Identify which cell holds the provided text, then report its [X, Y] central coordinate. 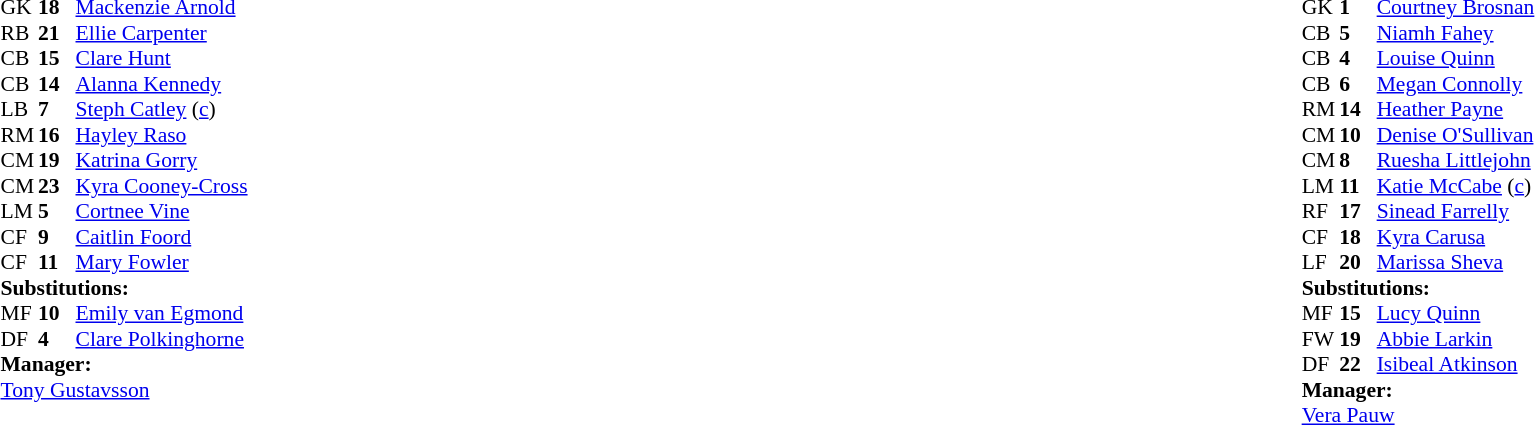
Louise Quinn [1456, 59]
Emily van Egmond [162, 313]
Clare Polkinghorne [162, 339]
Katrina Gorry [162, 161]
Clare Hunt [162, 59]
20 [1358, 263]
Kyra Carusa [1456, 237]
8 [1358, 161]
Niamh Fahey [1456, 33]
6 [1358, 84]
LB [19, 109]
RB [19, 33]
22 [1358, 365]
23 [57, 186]
Heather Payne [1456, 109]
Kyra Cooney-Cross [162, 186]
Lucy Quinn [1456, 313]
RF [1321, 211]
Mary Fowler [162, 263]
Cortnee Vine [162, 211]
Tony Gustavsson [124, 390]
Megan Connolly [1456, 84]
Katie McCabe (c) [1456, 186]
Marissa Sheva [1456, 263]
9 [57, 237]
Hayley Raso [162, 135]
FW [1321, 339]
7 [57, 109]
LF [1321, 263]
Sinead Farrelly [1456, 211]
Alanna Kennedy [162, 84]
18 [1358, 237]
Steph Catley (c) [162, 109]
17 [1358, 211]
Denise O'Sullivan [1456, 135]
Isibeal Atkinson [1456, 365]
Caitlin Foord [162, 237]
Ellie Carpenter [162, 33]
Abbie Larkin [1456, 339]
Ruesha Littlejohn [1456, 161]
21 [57, 33]
16 [57, 135]
